From the cell containing the given text, extract its center point as (x, y) coordinate. 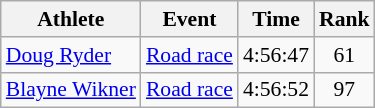
Time (276, 19)
Blayne Wikner (71, 90)
Rank (344, 19)
61 (344, 55)
Athlete (71, 19)
Event (190, 19)
4:56:47 (276, 55)
97 (344, 90)
4:56:52 (276, 90)
Doug Ryder (71, 55)
